Capture the cell that displays the provided text and extract its (x, y) central coordinate. 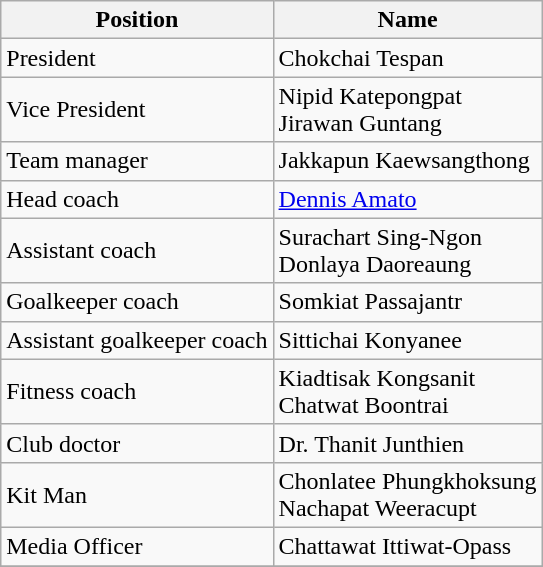
Jakkapun Kaewsangthong (408, 161)
Surachart Sing-Ngon Donlaya Daoreaung (408, 250)
Club doctor (137, 443)
Somkiat Passajantr (408, 302)
Media Officer (137, 546)
Assistant coach (137, 250)
Team manager (137, 161)
Assistant goalkeeper coach (137, 340)
President (137, 58)
Chattawat Ittiwat-Opass (408, 546)
Dr. Thanit Junthien (408, 443)
Goalkeeper coach (137, 302)
Nipid Katepongpat Jirawan Guntang (408, 110)
Kiadtisak Kongsanit Chatwat Boontrai (408, 392)
Kit Man (137, 494)
Vice President (137, 110)
Sittichai Konyanee (408, 340)
Fitness coach (137, 392)
Dennis Amato (408, 199)
Name (408, 20)
Position (137, 20)
Chonlatee Phungkhoksung Nachapat Weeracupt (408, 494)
Chokchai Tespan (408, 58)
Head coach (137, 199)
